Detect which cell encompasses the target text, then output its [X, Y] center coordinate. 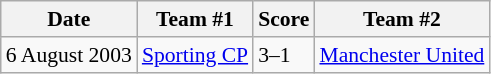
Manchester United [402, 55]
Sporting CP [195, 55]
Team #1 [195, 19]
Team #2 [402, 19]
6 August 2003 [69, 55]
Date [69, 19]
Score [284, 19]
3–1 [284, 55]
